Find where the given text appears and provide that cell's center as [x, y] coordinate. 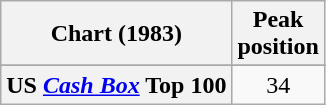
Peakposition [278, 34]
34 [278, 85]
Chart (1983) [116, 34]
US Cash Box Top 100 [116, 85]
